Return the (X, Y) coordinate for the center point of the cell that contains the specified text.  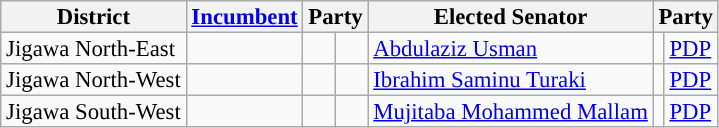
Mujitaba Mohammed Mallam (510, 112)
Incumbent (244, 17)
Jigawa South-West (94, 112)
Abdulaziz Usman (510, 49)
Elected Senator (510, 17)
Jigawa North-West (94, 80)
District (94, 17)
Jigawa North-East (94, 49)
Ibrahim Saminu Turaki (510, 80)
